Provide the [X, Y] coordinate of the cell's center where the given text is located.  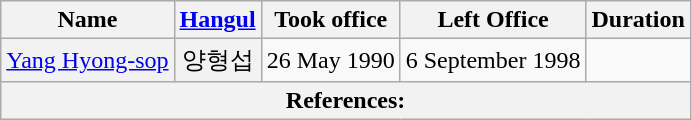
References: [346, 100]
Left Office [493, 20]
Hangul [218, 20]
Yang Hyong-sop [88, 60]
양형섭 [218, 60]
26 May 1990 [330, 60]
Name [88, 20]
Duration [638, 20]
6 September 1998 [493, 60]
Took office [330, 20]
